Locate the cell with the specified text and output its (X, Y) center coordinate. 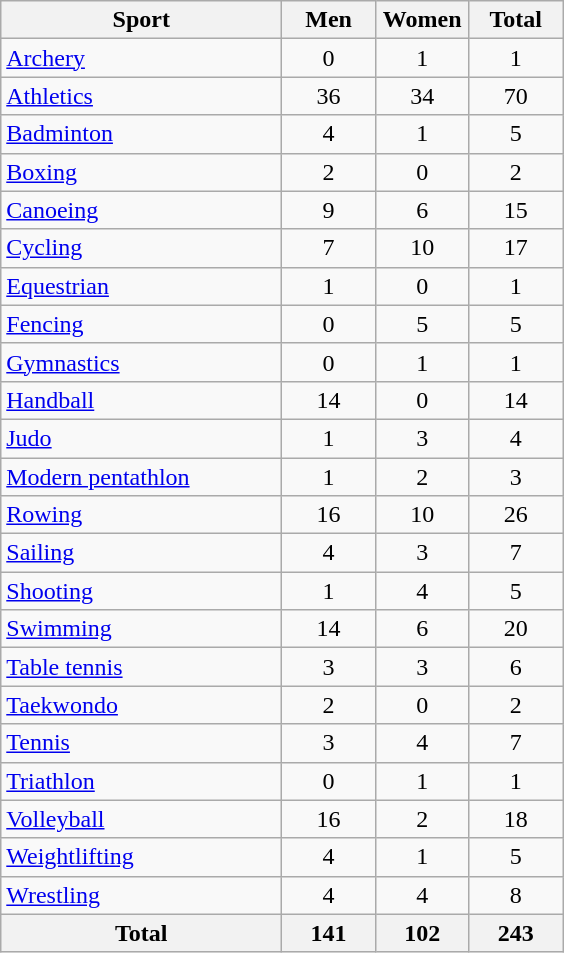
Judo (142, 438)
Table tennis (142, 667)
Sailing (142, 553)
Archery (142, 58)
17 (516, 248)
Canoeing (142, 210)
102 (422, 933)
141 (329, 933)
70 (516, 96)
Shooting (142, 591)
Taekwondo (142, 705)
Athletics (142, 96)
Weightlifting (142, 857)
Modern pentathlon (142, 477)
36 (329, 96)
Volleyball (142, 819)
34 (422, 96)
26 (516, 515)
Sport (142, 20)
8 (516, 895)
Rowing (142, 515)
Triathlon (142, 781)
Men (329, 20)
Badminton (142, 134)
18 (516, 819)
15 (516, 210)
Handball (142, 400)
Boxing (142, 172)
20 (516, 629)
Tennis (142, 743)
Equestrian (142, 286)
9 (329, 210)
Women (422, 20)
243 (516, 933)
Swimming (142, 629)
Fencing (142, 324)
Gymnastics (142, 362)
Cycling (142, 248)
Wrestling (142, 895)
